Return (x, y) of the center of cell containing provided text 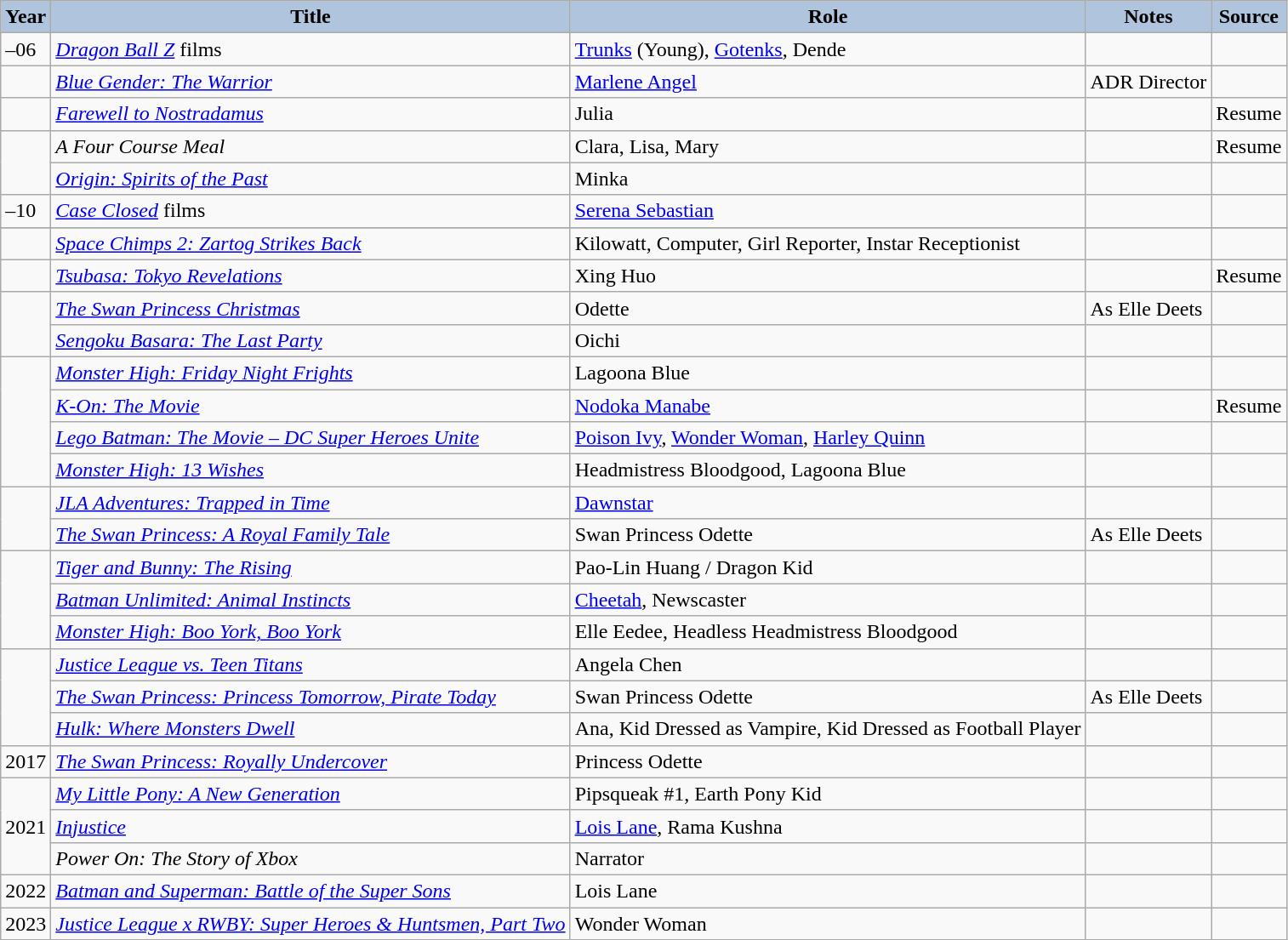
Ana, Kid Dressed as Vampire, Kid Dressed as Football Player (828, 729)
My Little Pony: A New Generation (311, 794)
–06 (26, 49)
Dragon Ball Z films (311, 49)
Source (1249, 17)
Oichi (828, 340)
Marlene Angel (828, 82)
Odette (828, 308)
Tsubasa: Tokyo Revelations (311, 276)
Pao-Lin Huang / Dragon Kid (828, 567)
Lois Lane (828, 891)
Princess Odette (828, 761)
2023 (26, 923)
Year (26, 17)
Case Closed films (311, 211)
Space Chimps 2: Zartog Strikes Back (311, 243)
A Four Course Meal (311, 146)
Monster High: 13 Wishes (311, 470)
Julia (828, 114)
Justice League vs. Teen Titans (311, 664)
Injustice (311, 826)
Role (828, 17)
Kilowatt, Computer, Girl Reporter, Instar Receptionist (828, 243)
Serena Sebastian (828, 211)
The Swan Princess Christmas (311, 308)
Cheetah, Newscaster (828, 600)
Blue Gender: The Warrior (311, 82)
Poison Ivy, Wonder Woman, Harley Quinn (828, 438)
Monster High: Friday Night Frights (311, 373)
Title (311, 17)
Dawnstar (828, 503)
The Swan Princess: Royally Undercover (311, 761)
ADR Director (1148, 82)
–10 (26, 211)
Power On: The Story of Xbox (311, 858)
Sengoku Basara: The Last Party (311, 340)
K-On: The Movie (311, 406)
Pipsqueak #1, Earth Pony Kid (828, 794)
Nodoka Manabe (828, 406)
Elle Eedee, Headless Headmistress Bloodgood (828, 632)
Wonder Woman (828, 923)
Batman and Superman: Battle of the Super Sons (311, 891)
2022 (26, 891)
Lego Batman: The Movie – DC Super Heroes Unite (311, 438)
Monster High: Boo York, Boo York (311, 632)
Hulk: Where Monsters Dwell (311, 729)
Angela Chen (828, 664)
Origin: Spirits of the Past (311, 179)
Headmistress Bloodgood, Lagoona Blue (828, 470)
Trunks (Young), Gotenks, Dende (828, 49)
Xing Huo (828, 276)
Batman Unlimited: Animal Instincts (311, 600)
Farewell to Nostradamus (311, 114)
Tiger and Bunny: The Rising (311, 567)
Narrator (828, 858)
Justice League x RWBY: Super Heroes & Huntsmen, Part Two (311, 923)
Lagoona Blue (828, 373)
2021 (26, 826)
Lois Lane, Rama Kushna (828, 826)
The Swan Princess: A Royal Family Tale (311, 535)
2017 (26, 761)
Notes (1148, 17)
JLA Adventures: Trapped in Time (311, 503)
Clara, Lisa, Mary (828, 146)
Minka (828, 179)
The Swan Princess: Princess Tomorrow, Pirate Today (311, 697)
